Return the [x, y] coordinate for the center point of the cell that contains the specified text.  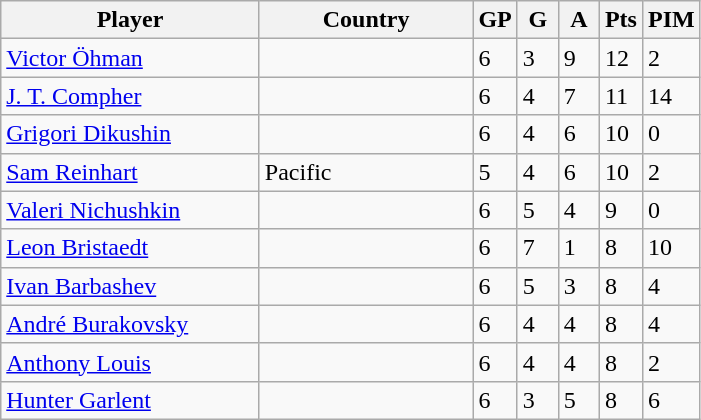
Victor Öhman [130, 58]
Leon Bristaedt [130, 248]
Sam Reinhart [130, 172]
Valeri Nichushkin [130, 210]
14 [671, 96]
André Burakovsky [130, 324]
Hunter Garlent [130, 400]
11 [620, 96]
Pacific [366, 172]
Pts [620, 20]
12 [620, 58]
1 [578, 248]
GP [495, 20]
Country [366, 20]
Player [130, 20]
J. T. Compher [130, 96]
G [538, 20]
PIM [671, 20]
Grigori Dikushin [130, 134]
A [578, 20]
Anthony Louis [130, 362]
Ivan Barbashev [130, 286]
